From the cell containing the given text, extract its center point as (X, Y) coordinate. 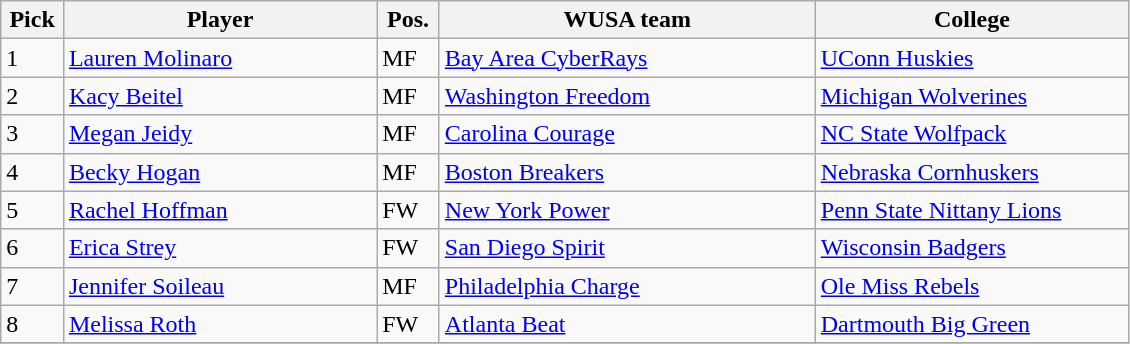
Pick (32, 20)
San Diego Spirit (627, 248)
Boston Breakers (627, 172)
NC State Wolfpack (972, 134)
Rachel Hoffman (220, 210)
Washington Freedom (627, 96)
Nebraska Cornhuskers (972, 172)
1 (32, 58)
3 (32, 134)
New York Power (627, 210)
7 (32, 286)
8 (32, 324)
College (972, 20)
UConn Huskies (972, 58)
2 (32, 96)
Dartmouth Big Green (972, 324)
Player (220, 20)
6 (32, 248)
Melissa Roth (220, 324)
Bay Area CyberRays (627, 58)
Ole Miss Rebels (972, 286)
Pos. (408, 20)
Jennifer Soileau (220, 286)
Erica Strey (220, 248)
Penn State Nittany Lions (972, 210)
Wisconsin Badgers (972, 248)
WUSA team (627, 20)
Megan Jeidy (220, 134)
Kacy Beitel (220, 96)
Carolina Courage (627, 134)
Philadelphia Charge (627, 286)
Michigan Wolverines (972, 96)
Atlanta Beat (627, 324)
Becky Hogan (220, 172)
Lauren Molinaro (220, 58)
5 (32, 210)
4 (32, 172)
